Detect which cell encompasses the target text, then output its (x, y) center coordinate. 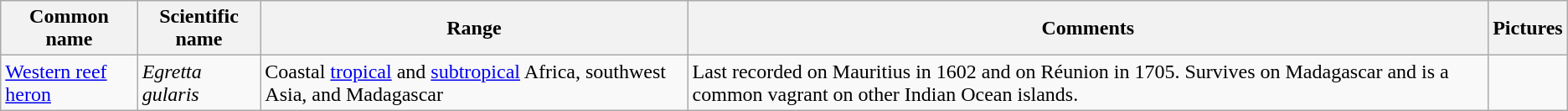
Western reef heron (69, 82)
Range (474, 29)
Scientific name (199, 29)
Egretta gularis (199, 82)
Comments (1088, 29)
Last recorded on Mauritius in 1602 and on Réunion in 1705. Survives on Madagascar and is a common vagrant on other Indian Ocean islands. (1088, 82)
Common name (69, 29)
Pictures (1528, 29)
Coastal tropical and subtropical Africa, southwest Asia, and Madagascar (474, 82)
